Search for the cell housing the specified text and yield its (x, y) center coordinate. 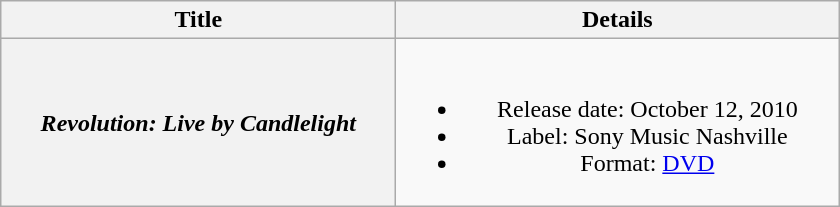
Title (198, 20)
Revolution: Live by Candlelight (198, 122)
Release date: October 12, 2010Label: Sony Music NashvilleFormat: DVD (618, 122)
Details (618, 20)
